Return the [X, Y] coordinate for the center point of the cell that contains the specified text.  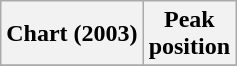
Peakposition [189, 34]
Chart (2003) [72, 34]
